Pinpoint the cell where the given text exists, returning its (X, Y) midpoint coordinate. 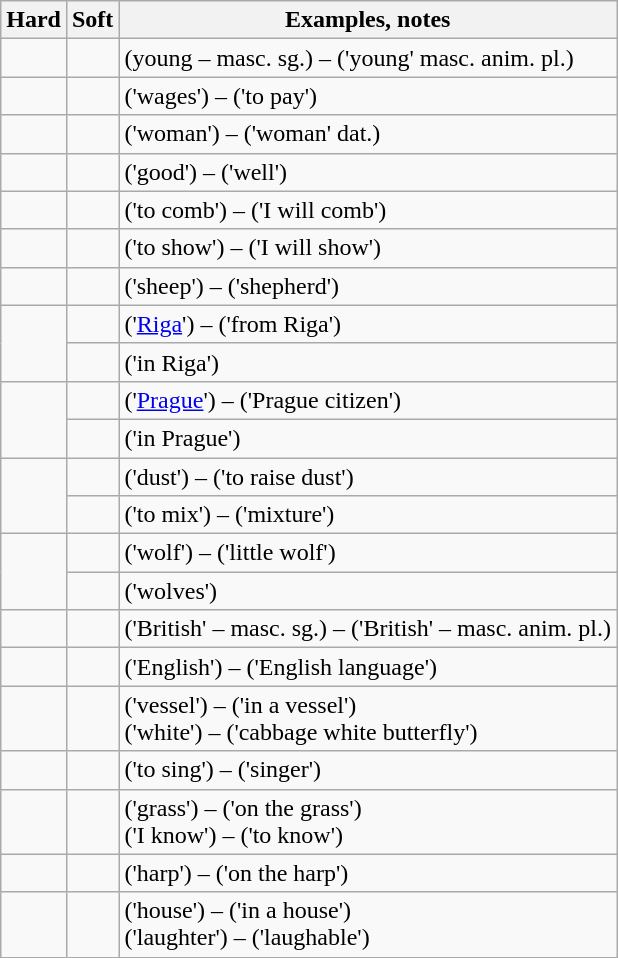
('Prague') – ('Prague citizen') (368, 400)
('English') – ('English language') (368, 667)
Examples, notes (368, 20)
Hard (34, 20)
('woman') – ('woman' dat.) (368, 134)
('dust') – ('to raise dust') (368, 477)
('in Prague') (368, 438)
('Riga') – ('from Riga') (368, 324)
(young – masc. sg.) – ('young' masc. anim. pl.) (368, 58)
('wolf') – ('little wolf') (368, 553)
('vessel') – ('in a vessel') ('white') – ('cabbage white butterfly') (368, 718)
('harp') – ('on the harp') (368, 873)
('to sing') – ('singer') (368, 770)
('good') – ('well') (368, 172)
('to mix') – ('mixture') (368, 515)
Soft (92, 20)
('wages') – ('to pay') (368, 96)
('in Riga') (368, 362)
('sheep') – ('shepherd') (368, 286)
('British' – masc. sg.) – ('British' – masc. anim. pl.) (368, 629)
('to show') – ('I will show') (368, 248)
('house') – ('in a house') ('laughter') – ('laughable') (368, 924)
('to comb') – ('I will comb') (368, 210)
('wolves') (368, 591)
('grass') – ('on the grass') ('I know') – ('to know') (368, 822)
